Return the [x, y] coordinate for the center point of the cell that contains the specified text.  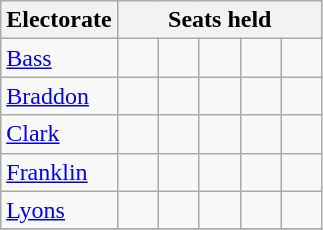
Bass [59, 58]
Electorate [59, 20]
Clark [59, 134]
Lyons [59, 210]
Braddon [59, 96]
Seats held [220, 20]
Franklin [59, 172]
